Find where the given text appears and provide that cell's center as (x, y) coordinate. 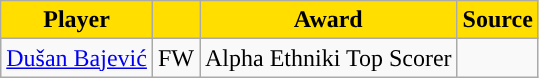
Source (498, 20)
Dušan Bajević (77, 58)
Alpha Ethniki Top Scorer (329, 58)
FW (176, 58)
Player (77, 20)
Award (329, 20)
